Return [X, Y] of the center of cell containing provided text 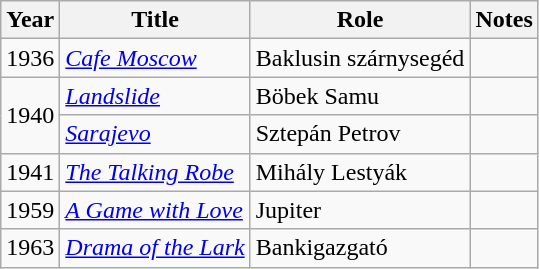
1959 [30, 210]
Baklusin szárnysegéd [360, 58]
1963 [30, 248]
1941 [30, 172]
The Talking Robe [155, 172]
Title [155, 20]
A Game with Love [155, 210]
Sztepán Petrov [360, 134]
Sarajevo [155, 134]
Year [30, 20]
Bankigazgató [360, 248]
Mihály Lestyák [360, 172]
Drama of the Lark [155, 248]
Böbek Samu [360, 96]
Role [360, 20]
1940 [30, 115]
Jupiter [360, 210]
1936 [30, 58]
Landslide [155, 96]
Cafe Moscow [155, 58]
Notes [504, 20]
